Detect which cell encompasses the target text, then output its [X, Y] center coordinate. 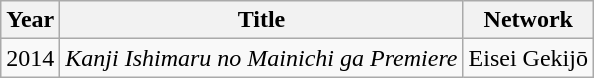
Kanji Ishimaru no Mainichi ga Premiere [262, 58]
Network [528, 20]
Eisei Gekijō [528, 58]
Title [262, 20]
2014 [30, 58]
Year [30, 20]
